Return the [x, y] coordinate for the center point of the cell that contains the specified text.  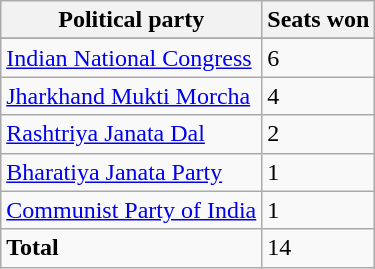
Communist Party of India [132, 210]
Jharkhand Mukti Morcha [132, 96]
Indian National Congress [132, 58]
6 [318, 58]
Bharatiya Janata Party [132, 172]
14 [318, 248]
Rashtriya Janata Dal [132, 134]
4 [318, 96]
2 [318, 134]
Seats won [318, 20]
Political party [132, 20]
Total [132, 248]
